Determine the [X, Y] coordinate at the center of the cell enclosing the given text.  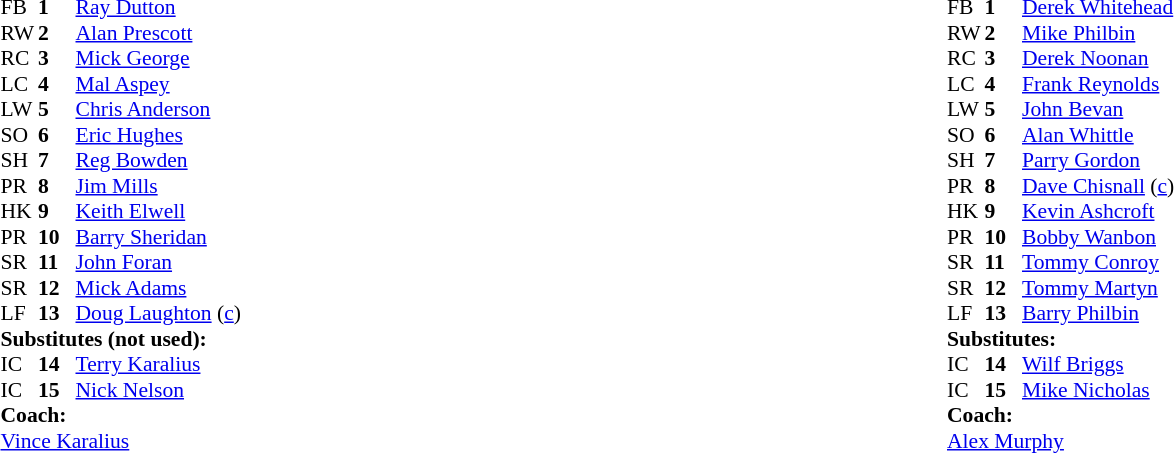
Derek Noonan [1098, 59]
Barry Sheridan [158, 237]
Barry Philbin [1098, 313]
Mick George [158, 59]
John Bevan [1098, 109]
Wilf Briggs [1098, 365]
Kevin Ashcroft [1098, 211]
John Foran [158, 263]
Tommy Conroy [1098, 263]
Alan Prescott [158, 33]
Substitutes (not used): [120, 339]
Mike Nicholas [1098, 390]
Keith Elwell [158, 211]
Bobby Wanbon [1098, 237]
Mal Aspey [158, 84]
Frank Reynolds [1098, 84]
Mick Adams [158, 288]
Mike Philbin [1098, 33]
Jim Mills [158, 186]
Eric Hughes [158, 135]
Substitutes: [1060, 339]
Terry Karalius [158, 365]
Alan Whittle [1098, 135]
Tommy Martyn [1098, 288]
Parry Gordon [1098, 161]
Doug Laughton (c) [158, 313]
Nick Nelson [158, 390]
Reg Bowden [158, 161]
Chris Anderson [158, 109]
Dave Chisnall (c) [1098, 186]
